Return the [X, Y] coordinate for the center point of the cell that contains the specified text.  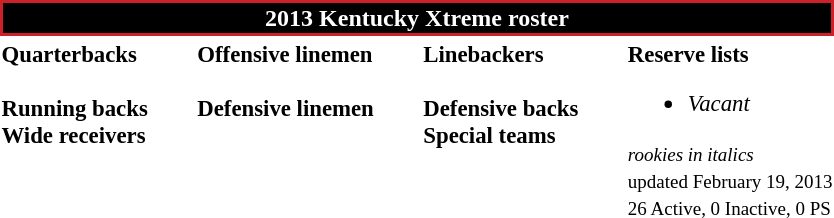
2013 Kentucky Xtreme roster [417, 18]
